Return (X, Y) of the center of cell containing provided text 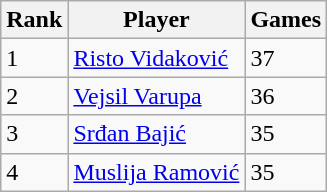
Muslija Ramović (156, 172)
3 (34, 134)
36 (286, 96)
Rank (34, 20)
1 (34, 58)
Vejsil Varupa (156, 96)
Srđan Bajić (156, 134)
Player (156, 20)
Games (286, 20)
2 (34, 96)
Risto Vidaković (156, 58)
4 (34, 172)
37 (286, 58)
